Search for the cell housing the specified text and yield its [X, Y] center coordinate. 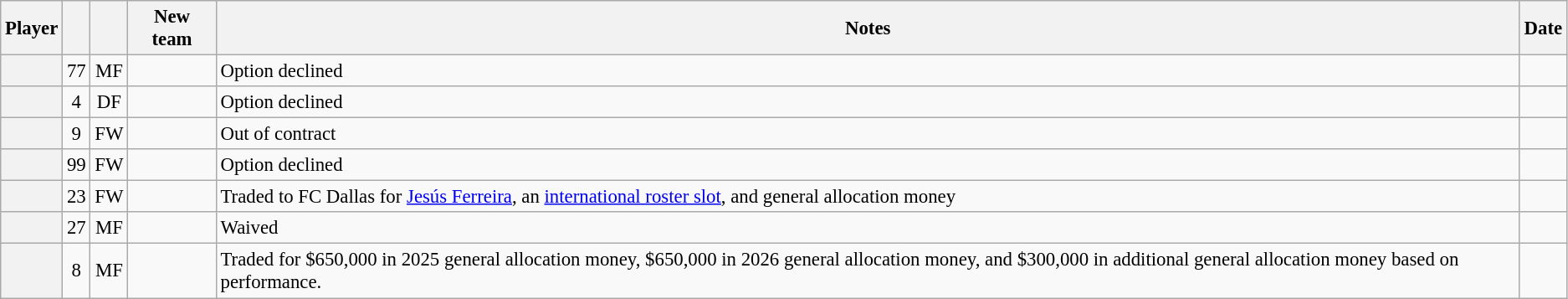
Player [32, 28]
New team [172, 28]
4 [77, 102]
23 [77, 197]
Date [1543, 28]
77 [77, 71]
99 [77, 165]
Traded to FC Dallas for Jesús Ferreira, an international roster slot, and general allocation money [868, 197]
9 [77, 134]
Notes [868, 28]
Waived [868, 229]
Out of contract [868, 134]
DF [109, 102]
27 [77, 229]
8 [77, 271]
